For the text-containing cell, return its midpoint in [X, Y] coordinate format. 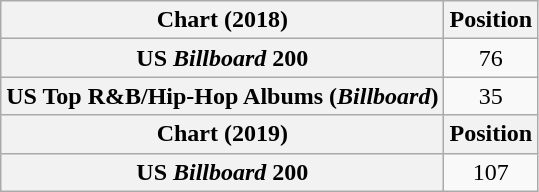
76 [491, 58]
107 [491, 172]
35 [491, 96]
Chart (2019) [222, 134]
US Top R&B/Hip-Hop Albums (Billboard) [222, 96]
Chart (2018) [222, 20]
